Output the (X, Y) coordinate of the center of the cell containing the given text.  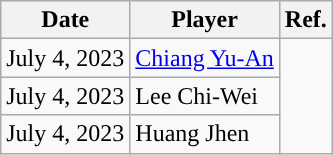
Player (205, 20)
Date (66, 20)
Lee Chi-Wei (205, 96)
Ref. (306, 20)
Chiang Yu-An (205, 58)
Huang Jhen (205, 134)
